For the text-containing cell, return its midpoint in (X, Y) coordinate format. 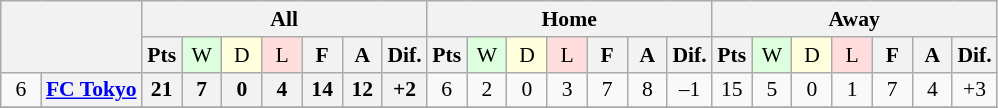
Home (570, 19)
–1 (689, 90)
+3 (974, 90)
1 (852, 90)
All (284, 19)
14 (322, 90)
5 (772, 90)
FC Tokyo (92, 90)
Away (854, 19)
12 (362, 90)
+2 (404, 90)
2 (487, 90)
8 (647, 90)
21 (162, 90)
3 (567, 90)
15 (732, 90)
